Capture the cell that displays the provided text and extract its [X, Y] central coordinate. 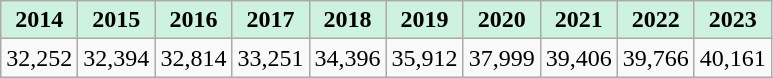
34,396 [348, 58]
32,252 [40, 58]
2014 [40, 20]
33,251 [270, 58]
37,999 [502, 58]
2015 [116, 20]
39,766 [656, 58]
2016 [194, 20]
39,406 [578, 58]
2018 [348, 20]
2023 [732, 20]
2017 [270, 20]
2021 [578, 20]
2020 [502, 20]
2019 [424, 20]
2022 [656, 20]
35,912 [424, 58]
40,161 [732, 58]
32,394 [116, 58]
32,814 [194, 58]
